Return the (X, Y) coordinate for the center point of the cell that contains the specified text.  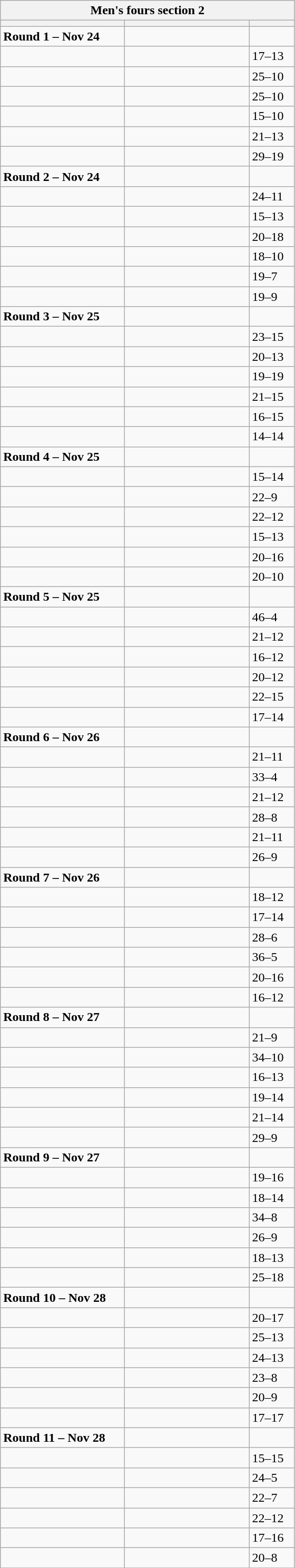
23–8 (272, 1378)
24–13 (272, 1358)
22–9 (272, 497)
16–15 (272, 417)
18–12 (272, 897)
29–19 (272, 156)
29–9 (272, 1137)
22–7 (272, 1498)
Round 4 – Nov 25 (63, 457)
36–5 (272, 957)
Round 9 – Nov 27 (63, 1157)
24–11 (272, 196)
28–8 (272, 817)
18–13 (272, 1258)
17–16 (272, 1538)
28–6 (272, 937)
34–10 (272, 1057)
18–14 (272, 1198)
33–4 (272, 777)
20–12 (272, 677)
Round 2 – Nov 24 (63, 176)
Round 8 – Nov 27 (63, 1017)
Round 11 – Nov 28 (63, 1438)
25–13 (272, 1338)
20–9 (272, 1398)
14–14 (272, 437)
22–15 (272, 697)
46–4 (272, 617)
Men's fours section 2 (147, 11)
16–13 (272, 1077)
19–7 (272, 277)
17–17 (272, 1418)
21–14 (272, 1117)
21–15 (272, 397)
Round 7 – Nov 26 (63, 877)
21–9 (272, 1037)
23–15 (272, 337)
20–17 (272, 1318)
20–13 (272, 357)
15–10 (272, 116)
21–13 (272, 136)
19–14 (272, 1097)
24–5 (272, 1478)
34–8 (272, 1218)
15–15 (272, 1458)
20–8 (272, 1558)
19–9 (272, 297)
20–10 (272, 577)
18–10 (272, 257)
Round 5 – Nov 25 (63, 597)
17–13 (272, 56)
Round 3 – Nov 25 (63, 317)
19–16 (272, 1177)
25–18 (272, 1278)
Round 6 – Nov 26 (63, 737)
Round 10 – Nov 28 (63, 1298)
19–19 (272, 377)
20–18 (272, 236)
15–14 (272, 477)
Round 1 – Nov 24 (63, 36)
